Extract the [x, y] coordinate from the center of the cell holding the provided text.  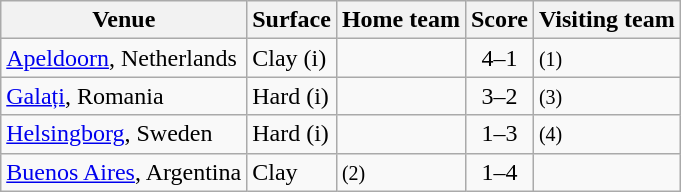
Surface [292, 20]
Clay [292, 172]
(3) [606, 96]
Helsingborg, Sweden [124, 134]
Buenos Aires, Argentina [124, 172]
Score [499, 20]
(4) [606, 134]
Home team [400, 20]
4–1 [499, 58]
1–3 [499, 134]
Clay (i) [292, 58]
Visiting team [606, 20]
(1) [606, 58]
3–2 [499, 96]
(2) [400, 172]
Venue [124, 20]
Apeldoorn, Netherlands [124, 58]
Galați, Romania [124, 96]
1–4 [499, 172]
